Capture the cell that displays the provided text and extract its [x, y] central coordinate. 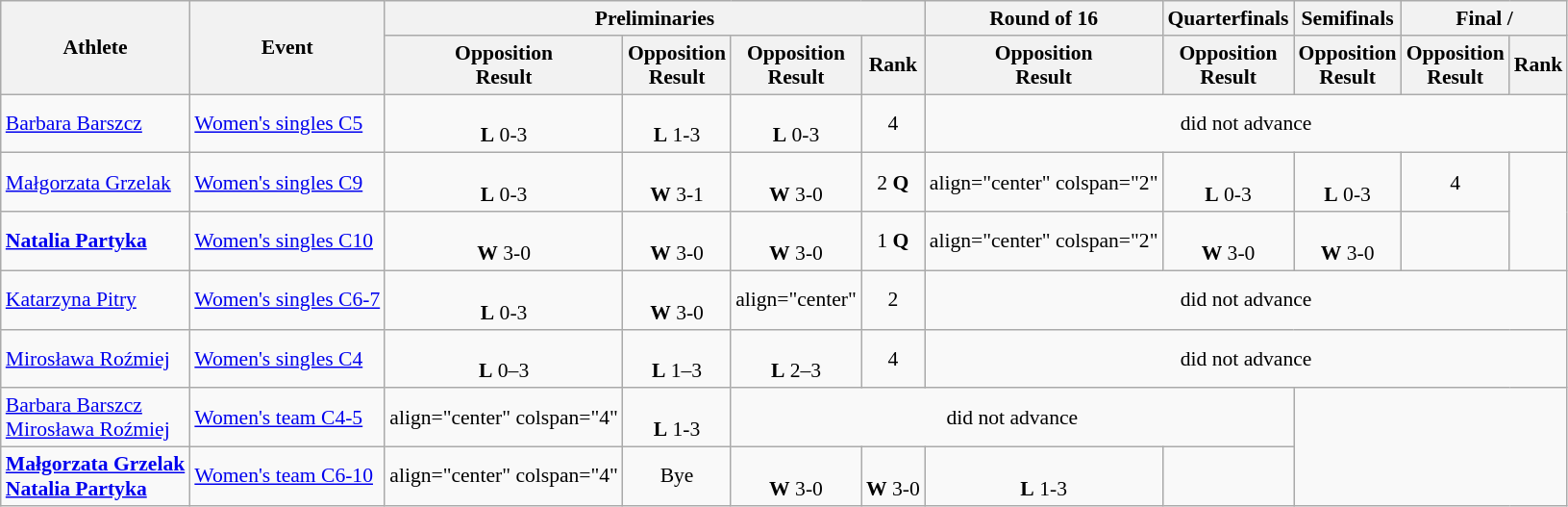
Barbara Barszcz Mirosława Roźmiej [96, 418]
Athlete [96, 48]
Natalia Partyka [96, 241]
W 3-1 [677, 183]
Bye [677, 477]
Event [286, 48]
Mirosława Roźmiej [96, 358]
Round of 16 [1044, 18]
Women's singles C9 [286, 183]
Women's team C4-5 [286, 418]
Women's singles C10 [286, 241]
Final / [1484, 18]
Katarzyna Pitry [96, 300]
Preliminaries [655, 18]
align="center" [796, 300]
Women's singles C6-7 [286, 300]
Women's team C6-10 [286, 477]
Women's singles C4 [286, 358]
Barbara Barszcz [96, 123]
Semifinals [1348, 18]
Małgorzata Grzelak [96, 183]
Quarterfinals [1229, 18]
L 2–3 [796, 358]
Małgorzata Grzelak Natalia Partyka [96, 477]
1 Q [893, 241]
Women's singles C5 [286, 123]
L 0–3 [504, 358]
L 1–3 [677, 358]
2 Q [893, 183]
2 [893, 300]
